Pinpoint the cell where the given text exists, returning its [x, y] midpoint coordinate. 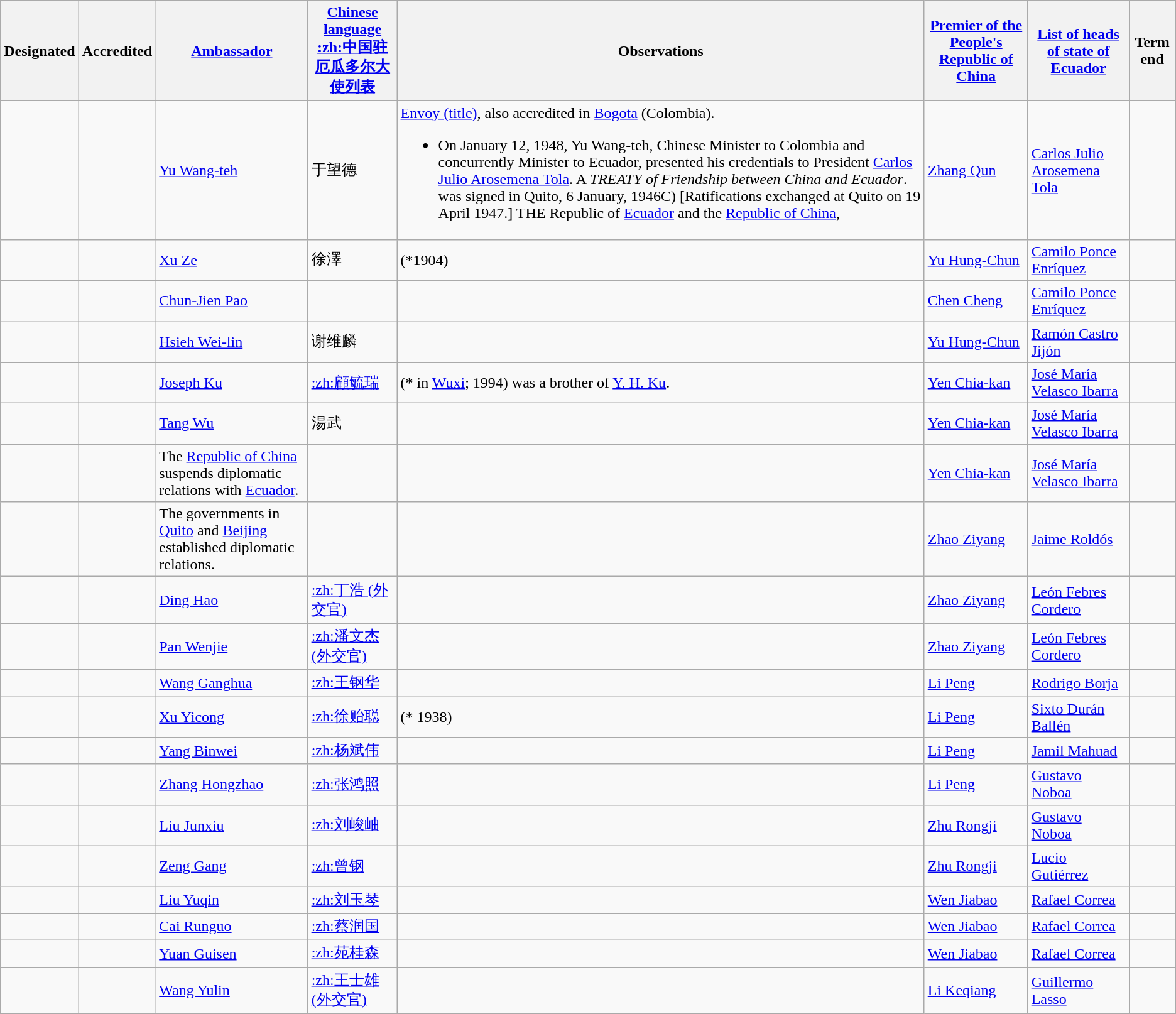
Cai Runguo [232, 927]
Accredited [117, 51]
Premier of the People's Republic of China [976, 51]
Sixto Durán Ballén [1078, 716]
湯武 [352, 423]
:zh:王士雄 (外交官) [352, 990]
(* 1938) [661, 716]
:zh:顧毓瑞 [352, 383]
Zhang Qun [976, 170]
(* in Wuxi; 1994) was a brother of Y. H. Ku. [661, 383]
Zhang Hongzhao [232, 784]
Jaime Roldós [1078, 539]
谢维麟 [352, 342]
Joseph Ku [232, 383]
Ding Hao [232, 600]
The Republic of China suspends diplomatic relations with Ecuador. [232, 473]
Zeng Gang [232, 866]
:zh:蔡润国 [352, 927]
Liu Junxiu [232, 826]
Ambassador [232, 51]
Lucio Gutiérrez [1078, 866]
(*1904) [661, 260]
:zh:刘玉琴 [352, 900]
:zh:苑桂森 [352, 954]
:zh:杨斌伟 [352, 751]
Hsieh Wei-lin [232, 342]
徐澤 [352, 260]
Chen Cheng [976, 300]
Liu Yuqin [232, 900]
Rodrigo Borja [1078, 684]
Designated [40, 51]
Guillermo Lasso [1078, 990]
Xu Yicong [232, 716]
Wang Yulin [232, 990]
:zh:张鸿照 [352, 784]
Tang Wu [232, 423]
Yu Wang-teh [232, 170]
The governments in Quito and Beijing established diplomatic relations. [232, 539]
:zh:丁浩 (外交官) [352, 600]
Xu Ze [232, 260]
:zh:刘峻岫 [352, 826]
Yang Binwei [232, 751]
Carlos Julio Arosemena Tola [1078, 170]
Pan Wenjie [232, 646]
:zh:徐贻聪 [352, 716]
Yuan Guisen [232, 954]
Term end [1152, 51]
Jamil Mahuad [1078, 751]
Chun-Jien Pao [232, 300]
Ramón Castro Jijón [1078, 342]
Observations [661, 51]
Li Keqiang [976, 990]
:zh:潘文杰 (外交官) [352, 646]
于望德 [352, 170]
Wang Ganghua [232, 684]
:zh:王钢华 [352, 684]
Chinese language:zh:中国驻厄瓜多尔大使列表 [352, 51]
:zh:曾钢 [352, 866]
List of heads of state of Ecuador [1078, 51]
